Search for the cell housing the specified text and yield its (X, Y) center coordinate. 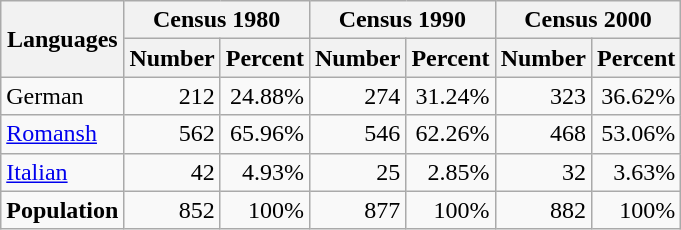
2.85% (450, 172)
Languages (62, 39)
24.88% (264, 96)
Italian (62, 172)
Romansh (62, 134)
Census 2000 (588, 20)
German (62, 96)
274 (357, 96)
Census 1990 (402, 20)
212 (172, 96)
4.93% (264, 172)
323 (543, 96)
468 (543, 134)
32 (543, 172)
25 (357, 172)
852 (172, 210)
53.06% (636, 134)
562 (172, 134)
3.63% (636, 172)
65.96% (264, 134)
Population (62, 210)
877 (357, 210)
42 (172, 172)
882 (543, 210)
Census 1980 (217, 20)
36.62% (636, 96)
31.24% (450, 96)
62.26% (450, 134)
546 (357, 134)
